Output the (x, y) coordinate of the center of the cell containing the given text.  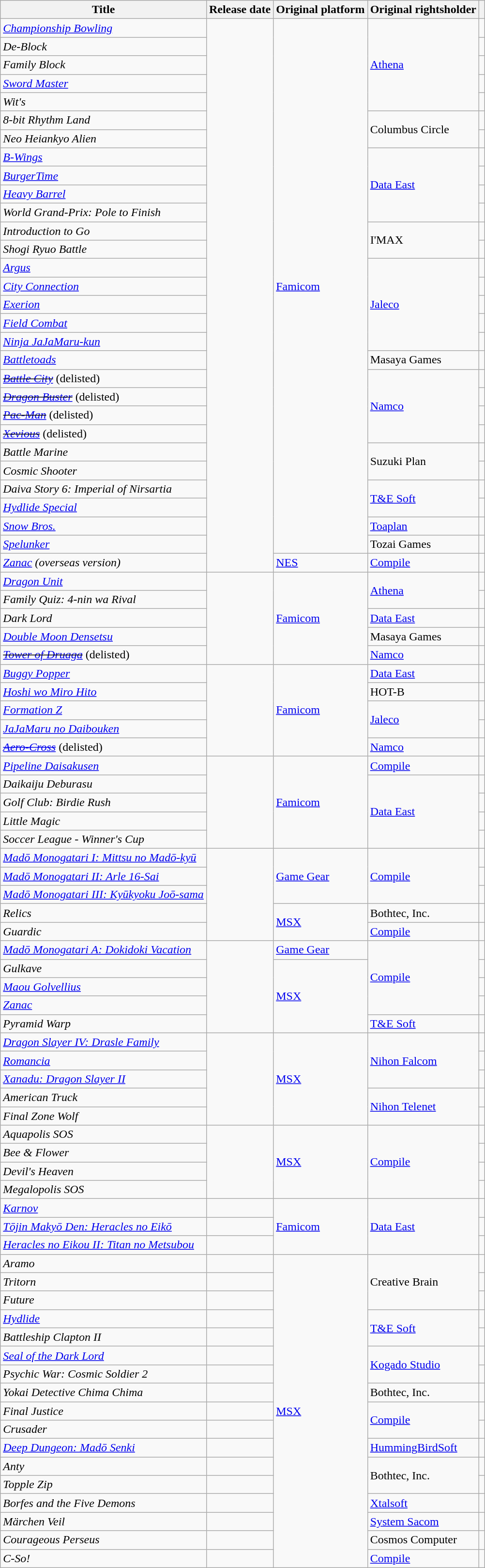
C-So! (104, 1558)
Topple Zip (104, 1485)
Zanac (overseas version) (104, 563)
Yokai Detective Chima Chima (104, 1392)
Aquapolis SOS (104, 1134)
Crusader (104, 1429)
B-Wings (104, 157)
Snow Bros. (104, 526)
Toaplan (423, 526)
Battletoads (104, 360)
Original platform (320, 10)
Daikaiju Deburasu (104, 784)
Aramo (104, 1263)
Neo Heiankyo Alien (104, 139)
Borfes and the Five Demons (104, 1503)
Relics (104, 913)
NES (320, 563)
Tozai Games (423, 544)
Nihon Telenet (423, 1106)
Madō Monogatari II: Arle 16-Sai (104, 876)
Battle Marine (104, 452)
Soccer League - Winner's Cup (104, 839)
Field Combat (104, 323)
Battle City (delisted) (104, 378)
Future (104, 1300)
Madō Monogatari A: Dokidoki Vacation (104, 950)
Sword Master (104, 83)
Romancia (104, 1060)
Karnov (104, 1208)
Suzuki Plan (423, 461)
Argus (104, 268)
Deep Dungeon: Madō Senki (104, 1448)
Aero-Cross (delisted) (104, 747)
Dragon Unit (104, 581)
Pyramid Warp (104, 1024)
Pipeline Daisakusen (104, 765)
Pac-Man (delisted) (104, 415)
Release date (240, 10)
Devil's Heaven (104, 1171)
Bee & Flower (104, 1153)
Little Magic (104, 821)
Psychic War: Cosmic Soldier 2 (104, 1374)
Märchen Veil (104, 1521)
Final Zone Wolf (104, 1116)
Megalopolis SOS (104, 1190)
Family Block (104, 65)
I'MAX (423, 240)
8-bit Rhythm Land (104, 120)
Kogado Studio (423, 1365)
Shogi Ryuo Battle (104, 249)
Final Justice (104, 1411)
Dragon Buster (delisted) (104, 397)
Championship Bowling (104, 28)
Dark Lord (104, 618)
HOT-B (423, 692)
Wit's (104, 102)
Courageous Perseus (104, 1540)
Heavy Barrel (104, 194)
Cosmos Computer (423, 1540)
Hydlide (104, 1319)
Xanadu: Dragon Slayer II (104, 1079)
Double Moon Densetsu (104, 637)
Anty (104, 1466)
BurgerTime (104, 175)
Tower of Druaga (delisted) (104, 655)
Madō Monogatari I: Mittsu no Madō-kyū (104, 858)
Original rightsholder (423, 10)
Tōjin Makyō Den: Heracles no Eikō (104, 1226)
De-Block (104, 47)
Exerion (104, 305)
Title (104, 10)
Dragon Slayer IV: Drasle Family (104, 1042)
Cosmic Shooter (104, 470)
American Truck (104, 1097)
Formation Z (104, 710)
System Sacom (423, 1521)
Creative Brain (423, 1282)
Gulkave (104, 968)
Golf Club: Birdie Rush (104, 802)
Daiva Story 6: Imperial of Nirsartia (104, 489)
Family Quiz: 4-nin wa Rival (104, 600)
City Connection (104, 286)
Xevious (delisted) (104, 434)
Xtalsoft (423, 1503)
Hoshi wo Miro Hito (104, 692)
Introduction to Go (104, 231)
Buggy Popper (104, 673)
Zanac (104, 1005)
Seal of the Dark Lord (104, 1355)
Hydlide Special (104, 507)
World Grand-Prix: Pole to Finish (104, 212)
Nihon Falcom (423, 1060)
JaJaMaru no Daibouken (104, 729)
Columbus Circle (423, 129)
Madō Monogatari III: Kyūkyoku Joō-sama (104, 895)
Maou Golvellius (104, 987)
HummingBirdSoft (423, 1448)
Spelunker (104, 544)
Tritorn (104, 1282)
Ninja JaJaMaru-kun (104, 342)
Guardic (104, 931)
Battleship Clapton II (104, 1337)
Heracles no Eikou II: Titan no Metsubou (104, 1245)
